Pinpoint the cell where the given text exists, returning its [x, y] midpoint coordinate. 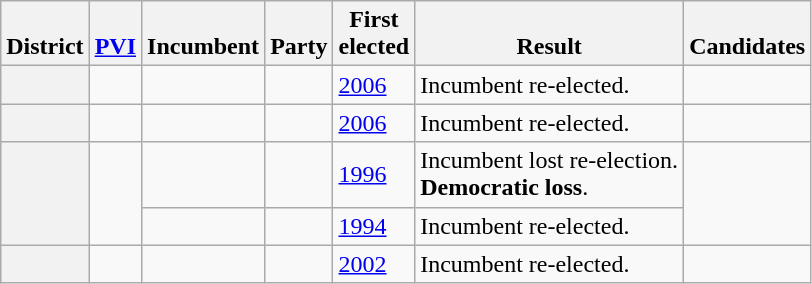
PVI [115, 34]
1996 [374, 174]
District [45, 34]
Candidates [748, 34]
Party [299, 34]
Incumbent [204, 34]
2002 [374, 264]
1994 [374, 226]
Result [550, 34]
Firstelected [374, 34]
Incumbent lost re-election.Democratic loss. [550, 174]
